Identify which cell holds the provided text, then report its (X, Y) central coordinate. 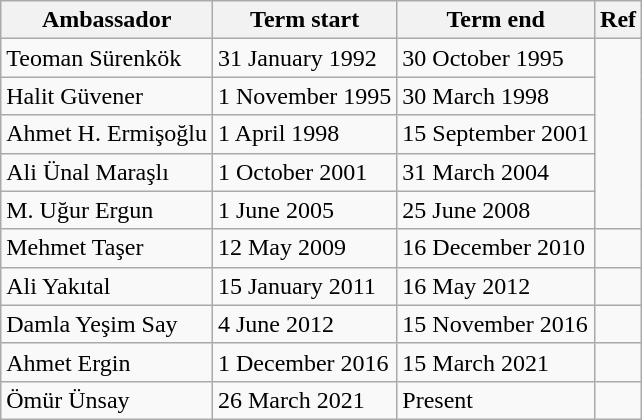
Ömür Ünsay (107, 400)
26 March 2021 (304, 400)
30 March 1998 (496, 96)
Ahmet H. Ermişoğlu (107, 134)
1 December 2016 (304, 362)
16 May 2012 (496, 286)
15 September 2001 (496, 134)
1 June 2005 (304, 210)
15 March 2021 (496, 362)
25 June 2008 (496, 210)
16 December 2010 (496, 248)
15 January 2011 (304, 286)
31 January 1992 (304, 58)
Mehmet Taşer (107, 248)
Ambassador (107, 20)
Ali Ünal Maraşlı (107, 172)
Halit Güvener (107, 96)
4 June 2012 (304, 324)
Ali Yakıtal (107, 286)
Ahmet Ergin (107, 362)
12 May 2009 (304, 248)
1 October 2001 (304, 172)
M. Uğur Ergun (107, 210)
1 November 1995 (304, 96)
Term end (496, 20)
Present (496, 400)
15 November 2016 (496, 324)
Teoman Sürenkök (107, 58)
Term start (304, 20)
31 March 2004 (496, 172)
1 April 1998 (304, 134)
Damla Yeşim Say (107, 324)
30 October 1995 (496, 58)
Ref (618, 20)
